Provide the [X, Y] coordinate of the cell's center where the given text is located.  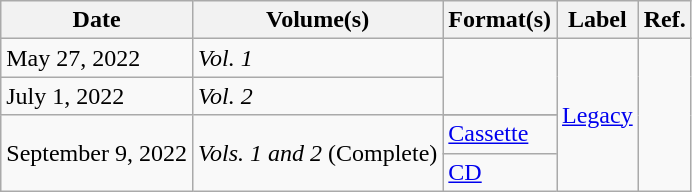
Volume(s) [317, 20]
Date [97, 20]
September 9, 2022 [97, 153]
CD [500, 172]
May 27, 2022 [97, 58]
Vol. 1 [317, 58]
Vols. 1 and 2 (Complete) [317, 153]
Cassette [500, 134]
Label [598, 20]
July 1, 2022 [97, 96]
Ref. [664, 20]
Vol. 2 [317, 96]
Legacy [598, 115]
Format(s) [500, 20]
